Return the [x, y] coordinate for the center point of the cell that contains the specified text.  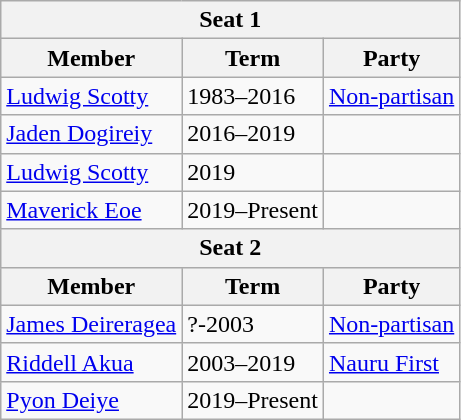
Pyon Deiye [92, 400]
Maverick Eoe [92, 210]
2003–2019 [253, 362]
2019 [253, 172]
James Deireragea [92, 324]
Jaden Dogireiy [92, 134]
Nauru First [391, 362]
2016–2019 [253, 134]
?-2003 [253, 324]
Seat 2 [230, 248]
Riddell Akua [92, 362]
Seat 1 [230, 20]
1983–2016 [253, 96]
